Scan for the cell matching the given text and deliver its [X, Y] coordinate at center. 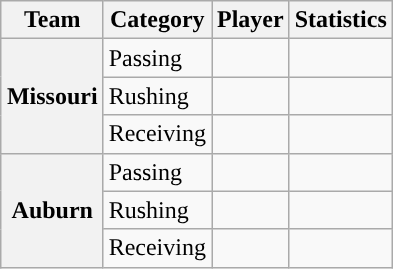
Player [251, 20]
Category [157, 20]
Auburn [52, 210]
Statistics [340, 20]
Team [52, 20]
Missouri [52, 96]
